Return the [X, Y] coordinate for the center point of the cell that contains the specified text.  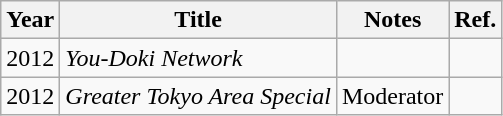
Title [198, 20]
Year [30, 20]
You-Doki Network [198, 58]
Ref. [476, 20]
Moderator [392, 96]
Notes [392, 20]
Greater Tokyo Area Special [198, 96]
